Provide the [X, Y] coordinate of the cell's center where the given text is located.  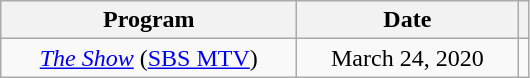
The Show (SBS MTV) [149, 58]
Program [149, 20]
March 24, 2020 [408, 58]
Date [408, 20]
